Output the (x, y) coordinate of the center of the cell containing the given text.  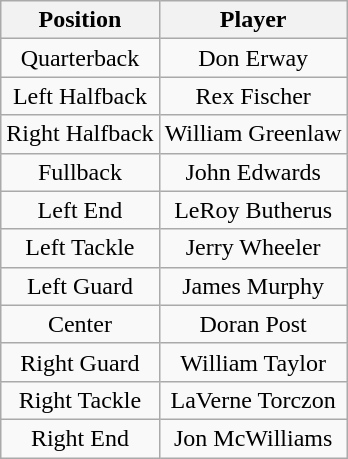
James Murphy (253, 286)
Left Halfback (80, 96)
LaVerne Torczon (253, 400)
Position (80, 20)
Player (253, 20)
Jerry Wheeler (253, 248)
Jon McWilliams (253, 438)
Left Guard (80, 286)
Right End (80, 438)
Fullback (80, 172)
LeRoy Butherus (253, 210)
Right Tackle (80, 400)
Rex Fischer (253, 96)
John Edwards (253, 172)
Center (80, 324)
William Taylor (253, 362)
Right Halfback (80, 134)
William Greenlaw (253, 134)
Left Tackle (80, 248)
Quarterback (80, 58)
Right Guard (80, 362)
Left End (80, 210)
Don Erway (253, 58)
Doran Post (253, 324)
